Pinpoint the cell where the given text exists, returning its [X, Y] midpoint coordinate. 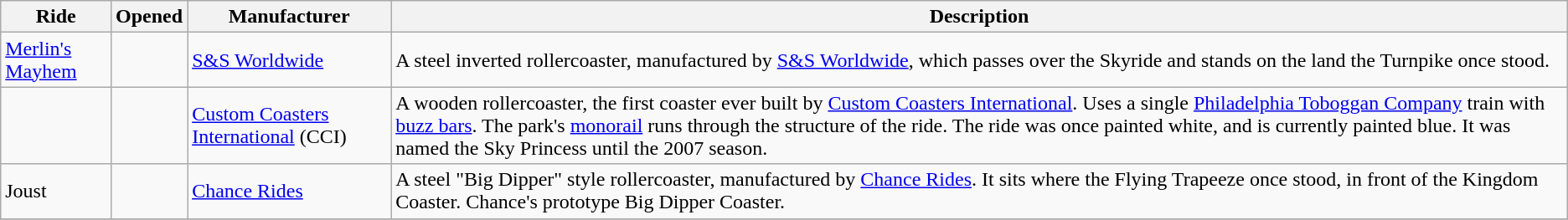
Opened [149, 17]
A steel inverted rollercoaster, manufactured by S&S Worldwide, which passes over the Skyride and stands on the land the Turnpike once stood. [980, 60]
Custom Coasters International (CCI) [290, 125]
Merlin's Mayhem [56, 60]
Manufacturer [290, 17]
Ride [56, 17]
Chance Rides [290, 191]
Description [980, 17]
S&S Worldwide [290, 60]
Joust [56, 191]
